Provide the (x, y) coordinate of the cell's center where the given text is located.  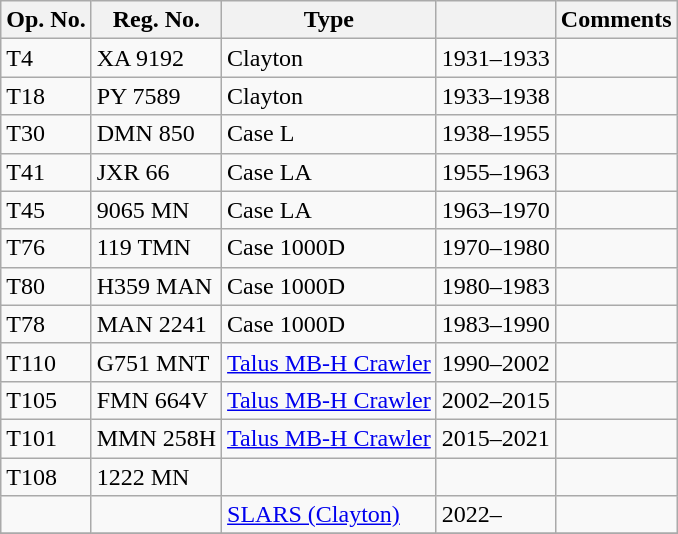
T41 (46, 172)
G751 MNT (156, 362)
T108 (46, 477)
1938–1955 (496, 134)
Op. No. (46, 20)
2015–2021 (496, 438)
T4 (46, 58)
1980–1983 (496, 286)
T101 (46, 438)
1990–2002 (496, 362)
Case L (330, 134)
JXR 66 (156, 172)
T80 (46, 286)
119 TMN (156, 248)
Reg. No. (156, 20)
Type (330, 20)
1970–1980 (496, 248)
XA 9192 (156, 58)
SLARS (Clayton) (330, 515)
T30 (46, 134)
T18 (46, 96)
T105 (46, 400)
PY 7589 (156, 96)
2022– (496, 515)
1933–1938 (496, 96)
T110 (46, 362)
1955–1963 (496, 172)
FMN 664V (156, 400)
T45 (46, 210)
DMN 850 (156, 134)
1931–1933 (496, 58)
T76 (46, 248)
9065 MN (156, 210)
MAN 2241 (156, 324)
T78 (46, 324)
1983–1990 (496, 324)
Comments (616, 20)
1222 MN (156, 477)
H359 MAN (156, 286)
1963–1970 (496, 210)
MMN 258H (156, 438)
2002–2015 (496, 400)
